Pinpoint the cell where the given text exists, returning its [x, y] midpoint coordinate. 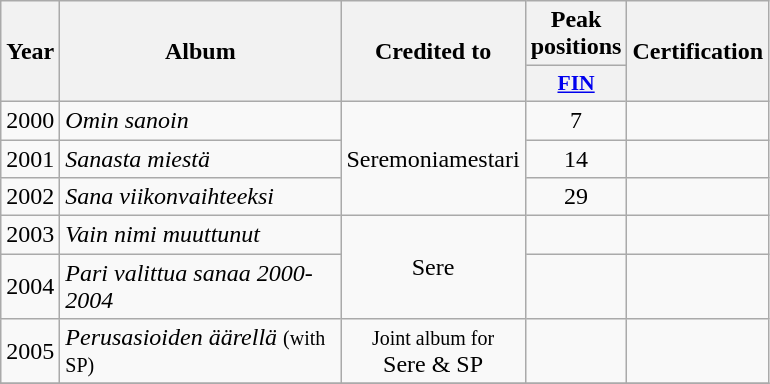
Year [30, 52]
2004 [30, 286]
FIN [576, 84]
Certification [698, 52]
2003 [30, 235]
2005 [30, 352]
Peak positions [576, 34]
Omin sanoin [200, 120]
Seremoniamestari [433, 158]
Vain nimi muuttunut [200, 235]
7 [576, 120]
Perusasioiden äärellä (with SP) [200, 352]
2000 [30, 120]
2001 [30, 159]
29 [576, 197]
2002 [30, 197]
Credited to [433, 52]
Sana viikonvaihteeksi [200, 197]
Sere [433, 268]
Pari valittua sanaa 2000-2004 [200, 286]
14 [576, 159]
Joint album for Sere & SP [433, 352]
Album [200, 52]
Sanasta miestä [200, 159]
